Detect which cell encompasses the target text, then output its [X, Y] center coordinate. 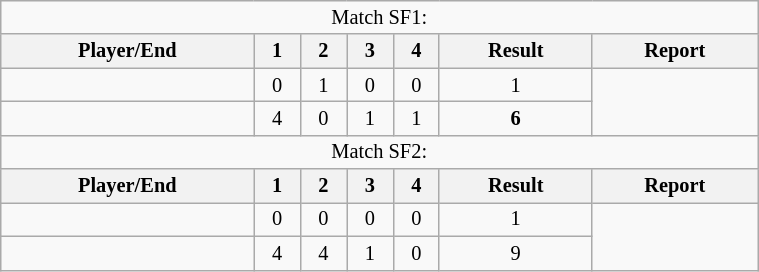
9 [515, 253]
6 [515, 118]
Match SF1: [380, 17]
Match SF2: [380, 152]
